From the cell containing the given text, extract its center point as [x, y] coordinate. 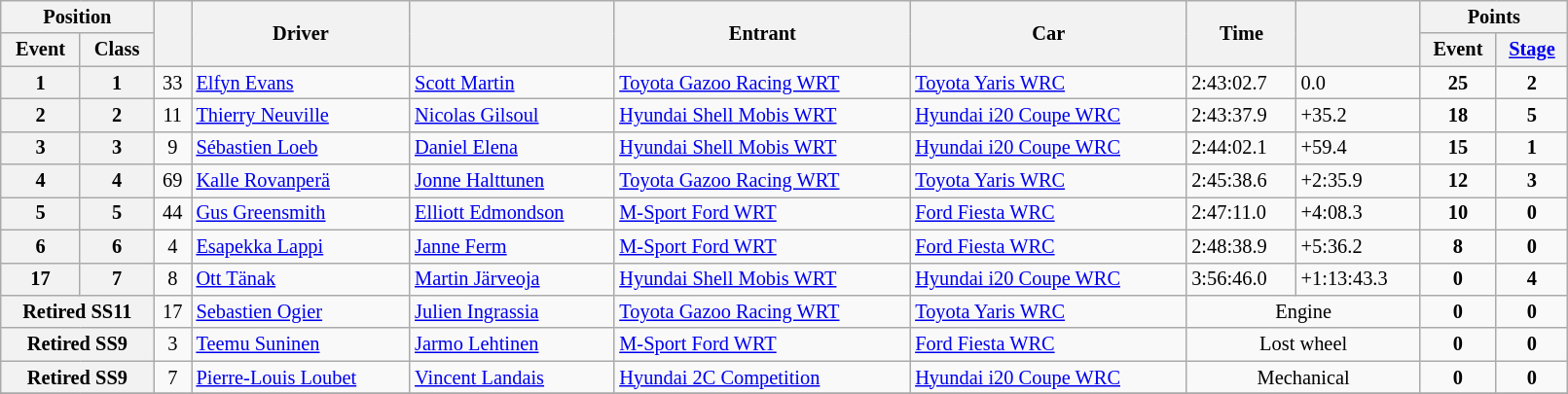
Jonne Halttunen [512, 181]
25 [1458, 83]
Ott Tänak [302, 279]
Class [117, 50]
2:43:02.7 [1241, 83]
Sébastien Loeb [302, 148]
Thierry Neuville [302, 115]
44 [173, 213]
Position [78, 17]
Sebastien Ogier [302, 311]
Daniel Elena [512, 148]
0.0 [1359, 83]
2:44:02.1 [1241, 148]
Lost wheel [1303, 344]
2:47:11.0 [1241, 213]
Elfyn Evans [302, 83]
Scott Martin [512, 83]
33 [173, 83]
Engine [1303, 311]
Martin Järveoja [512, 279]
Pierre-Louis Loubet [302, 377]
+4:08.3 [1359, 213]
18 [1458, 115]
Janne Ferm [512, 246]
Car [1048, 33]
Gus Greensmith [302, 213]
2:48:38.9 [1241, 246]
12 [1458, 181]
15 [1458, 148]
+35.2 [1359, 115]
+2:35.9 [1359, 181]
2:43:37.9 [1241, 115]
Vincent Landais [512, 377]
Entrant [762, 33]
11 [173, 115]
Elliott Edmondson [512, 213]
9 [173, 148]
+5:36.2 [1359, 246]
Retired SS11 [78, 311]
Jarmo Lehtinen [512, 344]
Driver [302, 33]
Points [1494, 17]
Kalle Rovanperä [302, 181]
Nicolas Gilsoul [512, 115]
10 [1458, 213]
69 [173, 181]
+59.4 [1359, 148]
+1:13:43.3 [1359, 279]
Esapekka Lappi [302, 246]
Teemu Suninen [302, 344]
Mechanical [1303, 377]
Julien Ingrassia [512, 311]
Time [1241, 33]
3:56:46.0 [1241, 279]
Hyundai 2C Competition [762, 377]
Stage [1532, 50]
2:45:38.6 [1241, 181]
